Provide the (X, Y) coordinate of the cell's center where the given text is located.  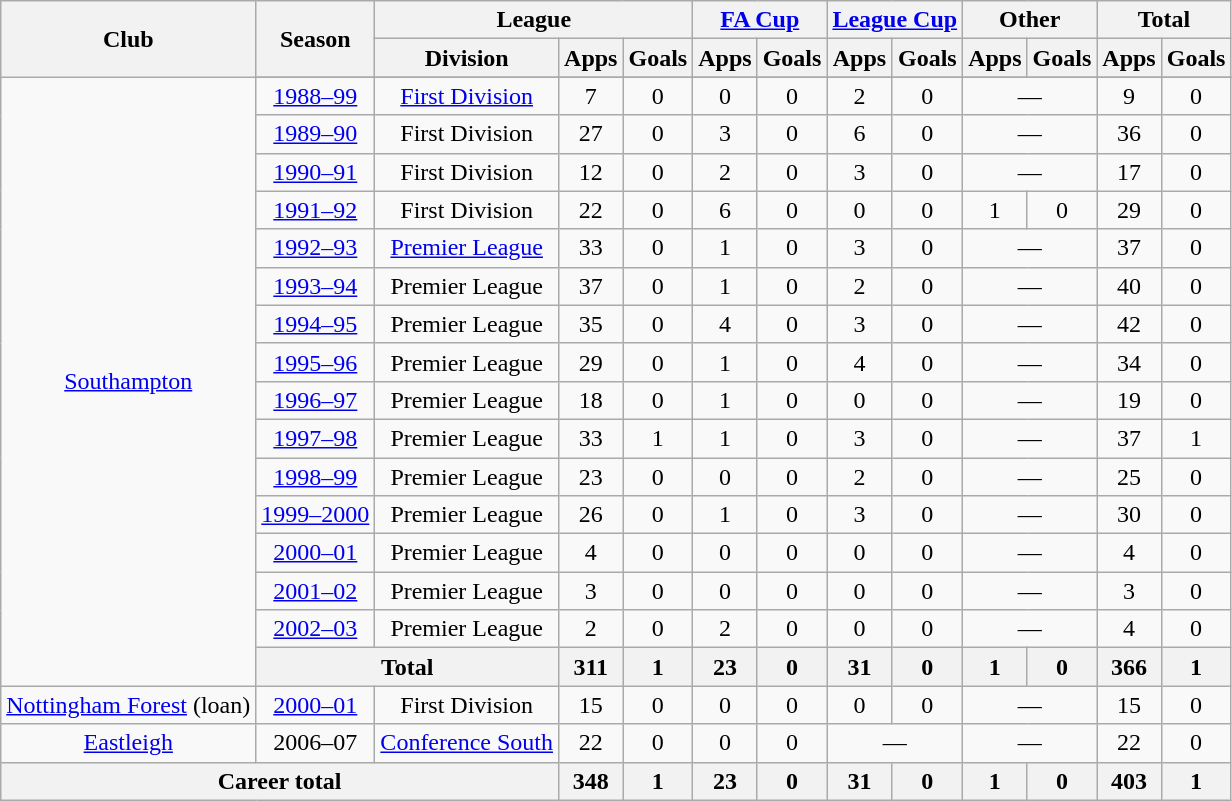
12 (591, 172)
1996–97 (316, 400)
18 (591, 400)
1998–99 (316, 477)
40 (1129, 286)
25 (1129, 477)
1992–93 (316, 248)
348 (591, 781)
1999–2000 (316, 515)
2002–03 (316, 629)
2006–07 (316, 743)
403 (1129, 781)
Nottingham Forest (loan) (128, 705)
1991–92 (316, 210)
League (534, 20)
366 (1129, 667)
FA Cup (760, 20)
311 (591, 667)
30 (1129, 515)
42 (1129, 324)
26 (591, 515)
Other (1030, 20)
1993–94 (316, 286)
1997–98 (316, 438)
Season (316, 39)
2001–02 (316, 591)
34 (1129, 362)
7 (591, 96)
1995–96 (316, 362)
35 (591, 324)
1988–99 (316, 96)
9 (1129, 96)
Division (467, 58)
1989–90 (316, 134)
Conference South (467, 743)
Eastleigh (128, 743)
1994–95 (316, 324)
1990–91 (316, 172)
19 (1129, 400)
Southampton (128, 382)
36 (1129, 134)
Career total (280, 781)
Club (128, 39)
17 (1129, 172)
League Cup (895, 20)
27 (591, 134)
